Output the (X, Y) coordinate of the center of the cell containing the given text.  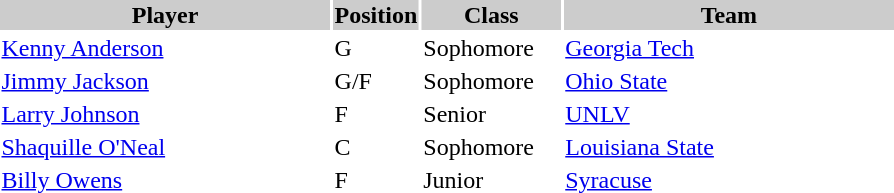
Player (165, 15)
Position (376, 15)
C (376, 147)
Senior (492, 114)
Larry Johnson (165, 114)
Louisiana State (729, 147)
UNLV (729, 114)
G/F (376, 81)
F (376, 114)
Team (729, 15)
Georgia Tech (729, 48)
Jimmy Jackson (165, 81)
Ohio State (729, 81)
G (376, 48)
Shaquille O'Neal (165, 147)
Kenny Anderson (165, 48)
Class (492, 15)
